Capture the cell that displays the provided text and extract its (X, Y) central coordinate. 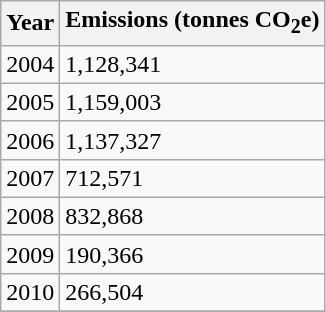
190,366 (192, 254)
Emissions (tonnes CO2e) (192, 23)
2005 (30, 102)
2009 (30, 254)
Year (30, 23)
2007 (30, 178)
1,159,003 (192, 102)
2006 (30, 140)
2010 (30, 292)
266,504 (192, 292)
1,137,327 (192, 140)
2004 (30, 64)
2008 (30, 216)
712,571 (192, 178)
1,128,341 (192, 64)
832,868 (192, 216)
